Detect which cell encompasses the target text, then output its [x, y] center coordinate. 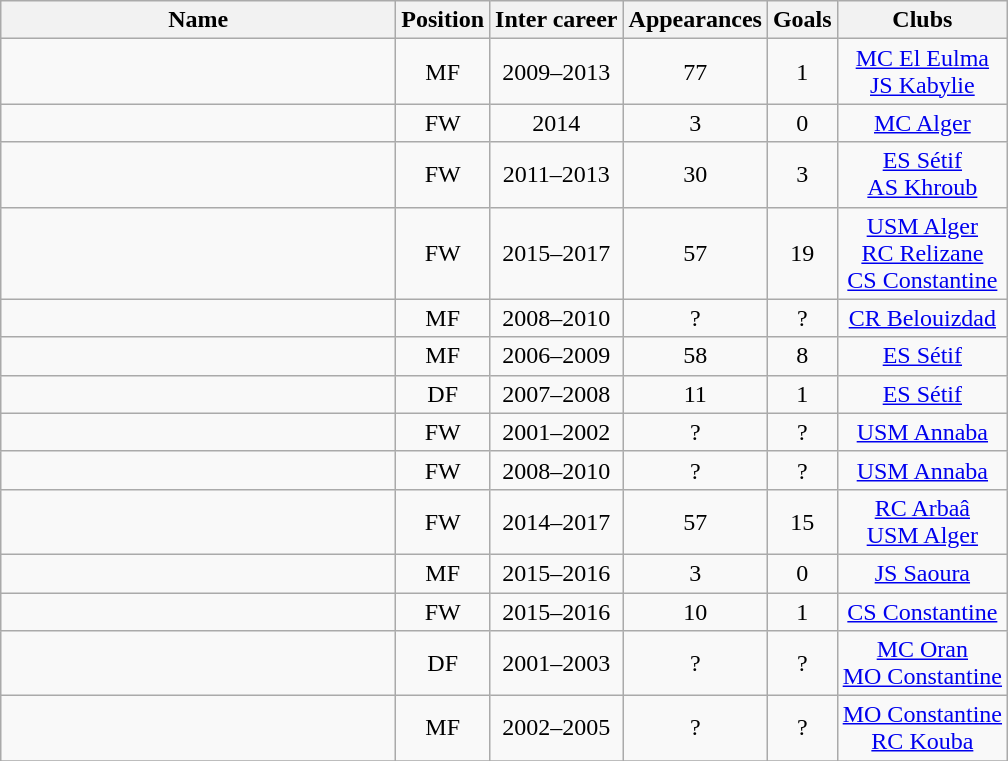
2015–2017 [556, 253]
Appearances [695, 20]
2014–2017 [556, 522]
MC OranMO Constantine [922, 664]
19 [802, 253]
ES SétifAS Khroub [922, 174]
MO ConstantineRC Kouba [922, 728]
MC Alger [922, 123]
Position [443, 20]
Name [198, 20]
77 [695, 72]
2002–2005 [556, 728]
JS Saoura [922, 573]
2014 [556, 123]
10 [695, 611]
15 [802, 522]
CR Belouizdad [922, 318]
11 [695, 394]
USM AlgerRC RelizaneCS Constantine [922, 253]
Goals [802, 20]
8 [802, 356]
Clubs [922, 20]
RC ArbaâUSM Alger [922, 522]
30 [695, 174]
2007–2008 [556, 394]
2009–2013 [556, 72]
58 [695, 356]
2006–2009 [556, 356]
MC El EulmaJS Kabylie [922, 72]
Inter career [556, 20]
2001–2003 [556, 664]
2001–2002 [556, 432]
CS Constantine [922, 611]
2011–2013 [556, 174]
